Extract the (X, Y) coordinate from the center of the cell holding the provided text.  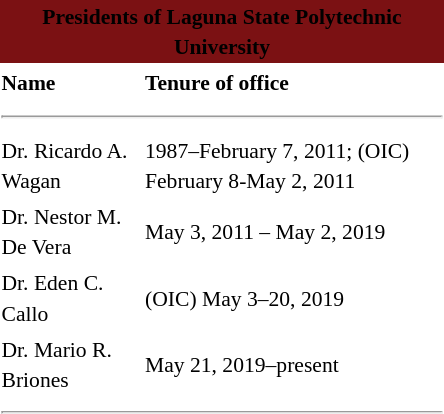
(OIC) May 3–20, 2019 (294, 298)
Dr. Eden C. Callo (70, 298)
Dr. Nestor M. De Vera (70, 232)
Dr. Mario R. Briones (70, 364)
Name (70, 82)
1987–February 7, 2011; (OIC) February 8-May 2, 2011 (294, 164)
May 3, 2011 – May 2, 2019 (294, 232)
Dr. Ricardo A. Wagan (70, 164)
Tenure of office (294, 82)
Presidents of Laguna State Polytechnic University (222, 32)
May 21, 2019–present (294, 364)
